Return the (X, Y) coordinate for the center point of the cell that contains the specified text.  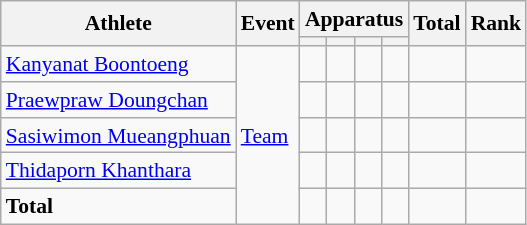
Thidaporn Khanthara (118, 171)
Sasiwimon Mueangphuan (118, 136)
Athlete (118, 24)
Kanyanat Boontoeng (118, 64)
Praewpraw Doungchan (118, 100)
Event (268, 24)
Rank (496, 24)
Team (268, 135)
Apparatus (354, 19)
